Extract the [x, y] coordinate from the center of the cell holding the provided text.  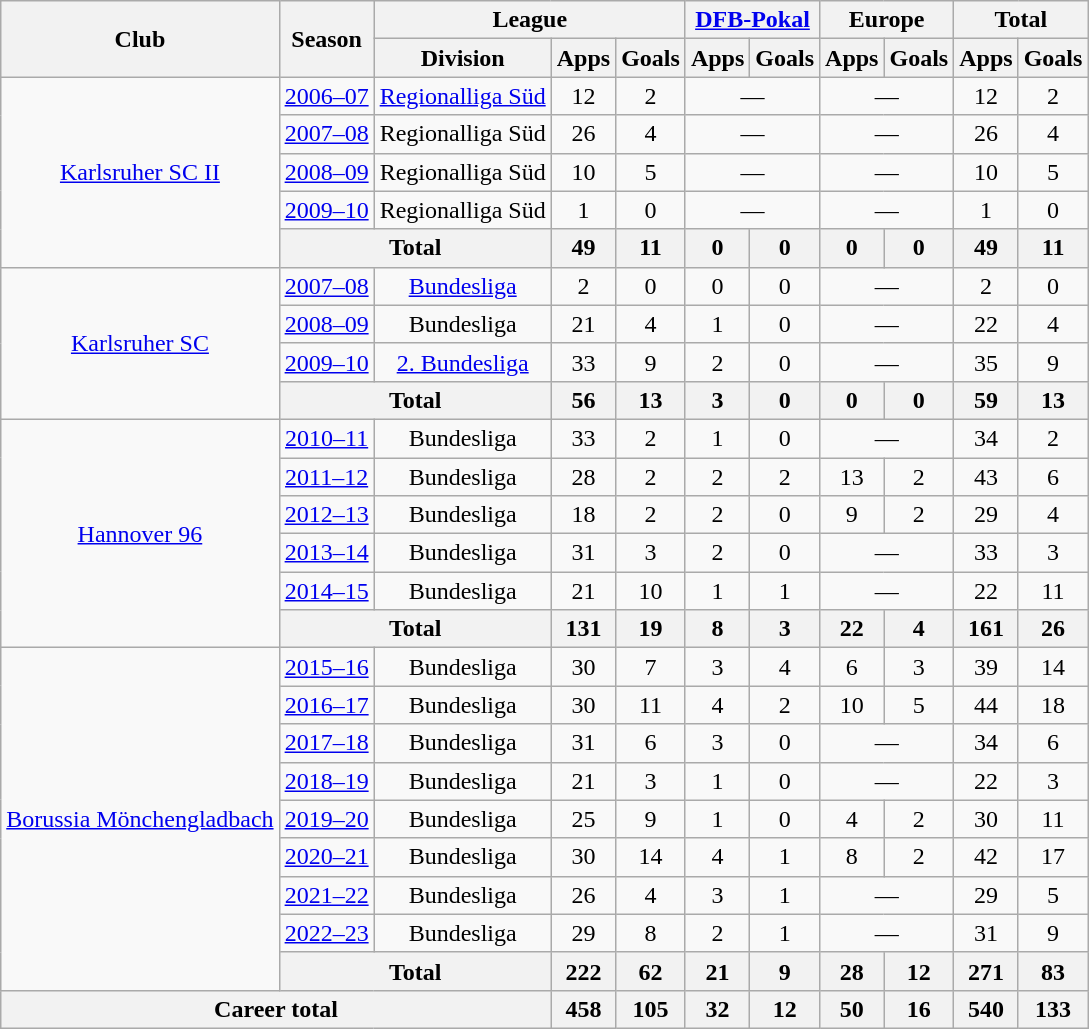
2. Bundesliga [462, 362]
Season [326, 39]
133 [1053, 1009]
Division [462, 58]
7 [651, 667]
2016–17 [326, 705]
540 [986, 1009]
Club [140, 39]
16 [919, 1009]
25 [583, 819]
2015–16 [326, 667]
2017–18 [326, 743]
39 [986, 667]
2021–22 [326, 895]
32 [717, 1009]
2013–14 [326, 553]
222 [583, 971]
35 [986, 362]
50 [852, 1009]
Borussia Mönchengladbach [140, 820]
Karlsruher SC [140, 343]
271 [986, 971]
Career total [276, 1009]
17 [1053, 857]
83 [1053, 971]
2020–21 [326, 857]
105 [651, 1009]
42 [986, 857]
Hannover 96 [140, 533]
56 [583, 400]
League [530, 20]
2018–19 [326, 781]
2006–07 [326, 96]
2014–15 [326, 591]
2022–23 [326, 933]
2010–11 [326, 438]
43 [986, 477]
Europe [887, 20]
Karlsruher SC II [140, 172]
19 [651, 629]
44 [986, 705]
2012–13 [326, 515]
131 [583, 629]
2011–12 [326, 477]
DFB-Pokal [752, 20]
2019–20 [326, 819]
59 [986, 400]
161 [986, 629]
458 [583, 1009]
62 [651, 971]
